Provide the [X, Y] coordinate of the cell's center where the given text is located.  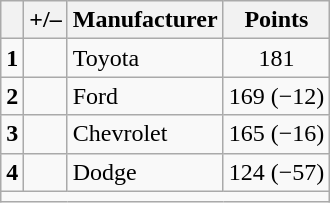
3 [12, 134]
2 [12, 96]
Manufacturer [145, 20]
181 [276, 58]
165 (−16) [276, 134]
Chevrolet [145, 134]
Ford [145, 96]
169 (−12) [276, 96]
1 [12, 58]
Toyota [145, 58]
4 [12, 172]
+/– [46, 20]
Dodge [145, 172]
124 (−57) [276, 172]
Points [276, 20]
